Find where the given text appears and provide that cell's center as [X, Y] coordinate. 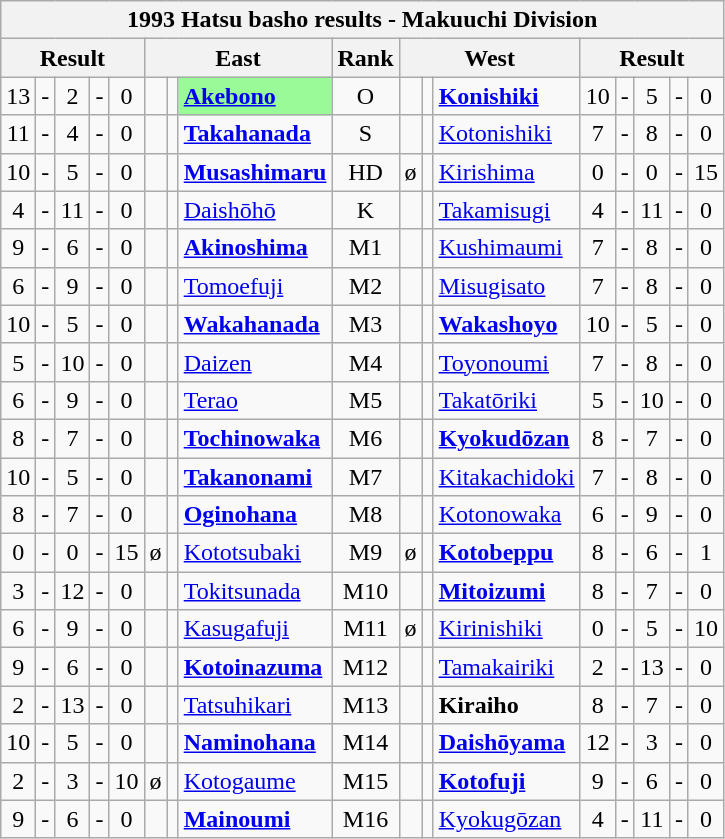
Takahanada [255, 134]
Takatōriki [506, 400]
Kototsubaki [255, 553]
M10 [366, 591]
Daishōhō [255, 210]
Naminohana [255, 743]
S [366, 134]
Kushimaumi [506, 248]
Tatsuhikari [255, 705]
Kotoinazuma [255, 667]
Kotobeppu [506, 553]
Kirinishiki [506, 629]
Mitoizumi [506, 591]
Musashimaru [255, 172]
M8 [366, 515]
M5 [366, 400]
M11 [366, 629]
M4 [366, 362]
Tokitsunada [255, 591]
M12 [366, 667]
1 [706, 553]
Kotogaume [255, 781]
HD [366, 172]
Rank [366, 58]
Akinoshima [255, 248]
Konishiki [506, 96]
Kiraiho [506, 705]
West [490, 58]
Terao [255, 400]
M9 [366, 553]
Mainoumi [255, 819]
M6 [366, 438]
Tochinowaka [255, 438]
K [366, 210]
Kotonowaka [506, 515]
Kirishima [506, 172]
Kotonishiki [506, 134]
M13 [366, 705]
Akebono [255, 96]
Tamakairiki [506, 667]
Daishōyama [506, 743]
Toyonoumi [506, 362]
Takanonami [255, 477]
Wakashoyo [506, 324]
Kotofuji [506, 781]
Oginohana [255, 515]
Kitakachidoki [506, 477]
Tomoefuji [255, 286]
Kyokugōzan [506, 819]
M2 [366, 286]
Takamisugi [506, 210]
Kasugafuji [255, 629]
Misugisato [506, 286]
M1 [366, 248]
M14 [366, 743]
Kyokudōzan [506, 438]
Daizen [255, 362]
M3 [366, 324]
M16 [366, 819]
1993 Hatsu basho results - Makuuchi Division [362, 20]
M7 [366, 477]
O [366, 96]
M15 [366, 781]
Wakahanada [255, 324]
East [238, 58]
